Determine the (x, y) coordinate at the center of the cell enclosing the given text.  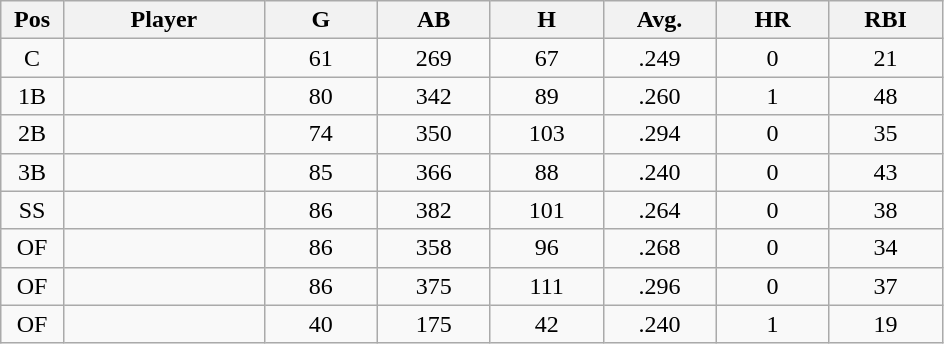
3B (32, 172)
Player (164, 20)
38 (886, 210)
366 (434, 172)
C (32, 58)
342 (434, 96)
85 (320, 172)
.296 (660, 286)
88 (546, 172)
Pos (32, 20)
111 (546, 286)
37 (886, 286)
375 (434, 286)
175 (434, 324)
103 (546, 134)
.264 (660, 210)
RBI (886, 20)
.249 (660, 58)
89 (546, 96)
19 (886, 324)
101 (546, 210)
350 (434, 134)
G (320, 20)
2B (32, 134)
SS (32, 210)
35 (886, 134)
.268 (660, 248)
80 (320, 96)
74 (320, 134)
382 (434, 210)
42 (546, 324)
67 (546, 58)
48 (886, 96)
358 (434, 248)
269 (434, 58)
40 (320, 324)
34 (886, 248)
.294 (660, 134)
.260 (660, 96)
AB (434, 20)
1B (32, 96)
61 (320, 58)
HR (772, 20)
43 (886, 172)
21 (886, 58)
H (546, 20)
Avg. (660, 20)
96 (546, 248)
